Pinpoint the cell where the given text exists, returning its (x, y) midpoint coordinate. 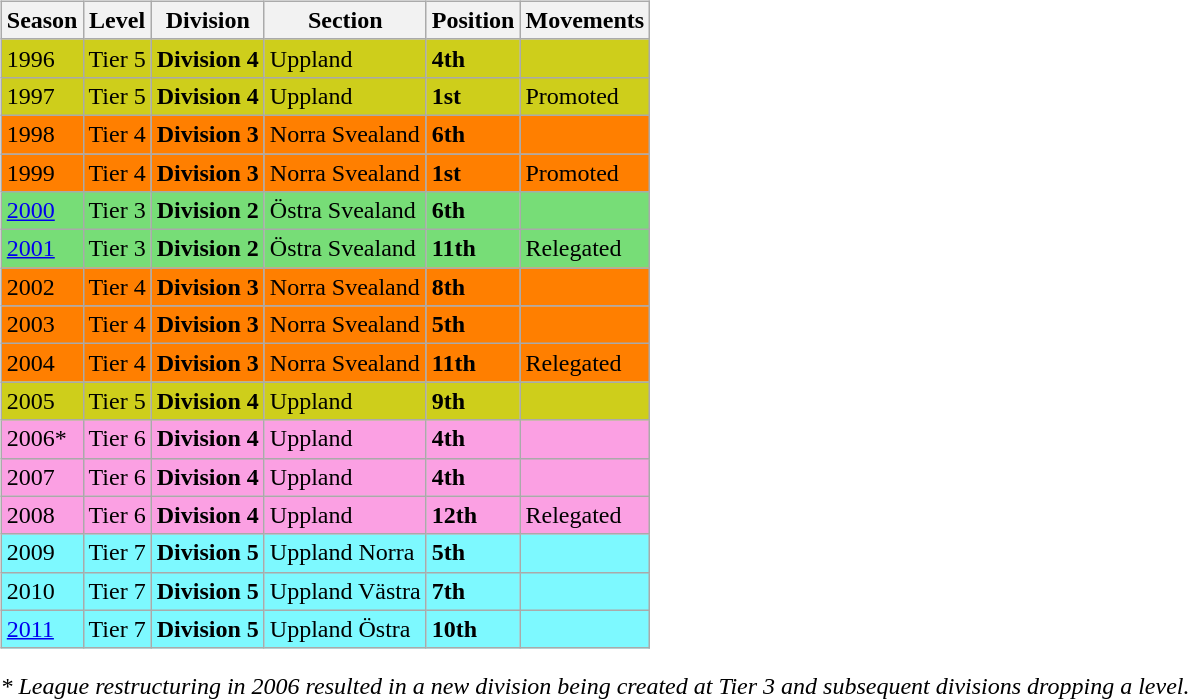
2004 (42, 363)
1996 (42, 58)
Section (345, 20)
Uppland Östra (345, 629)
2000 (42, 211)
Movements (585, 20)
2010 (42, 591)
Season (42, 20)
2011 (42, 629)
2002 (42, 287)
9th (473, 401)
Division (208, 20)
12th (473, 515)
2003 (42, 325)
2005 (42, 401)
2009 (42, 553)
1997 (42, 96)
Level (117, 20)
2007 (42, 477)
1999 (42, 173)
2008 (42, 515)
2006* (42, 439)
2001 (42, 249)
Uppland Västra (345, 591)
Uppland Norra (345, 553)
7th (473, 591)
Position (473, 20)
8th (473, 287)
10th (473, 629)
1998 (42, 134)
